Pinpoint the cell where the given text exists, returning its [X, Y] midpoint coordinate. 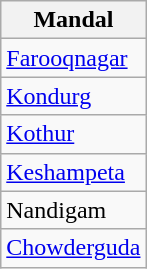
Nandigam [74, 210]
Mandal [74, 20]
Chowderguda [74, 248]
Kothur [74, 134]
Keshampeta [74, 172]
Kondurg [74, 96]
Farooqnagar [74, 58]
